Capture the cell that displays the provided text and extract its (x, y) central coordinate. 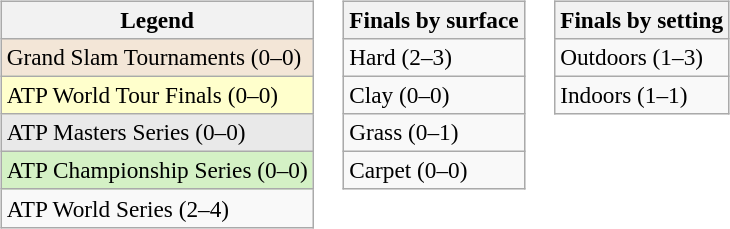
Carpet (0–0) (434, 171)
Finals by setting (642, 20)
Hard (2–3) (434, 57)
ATP World Tour Finals (0–0) (157, 95)
ATP World Series (2–4) (157, 208)
Grass (0–1) (434, 133)
Outdoors (1–3) (642, 57)
Indoors (1–1) (642, 95)
Legend (157, 20)
ATP Masters Series (0–0) (157, 133)
Grand Slam Tournaments (0–0) (157, 57)
Clay (0–0) (434, 95)
Finals by surface (434, 20)
ATP Championship Series (0–0) (157, 171)
